Determine the (X, Y) coordinate at the center of the cell enclosing the given text.  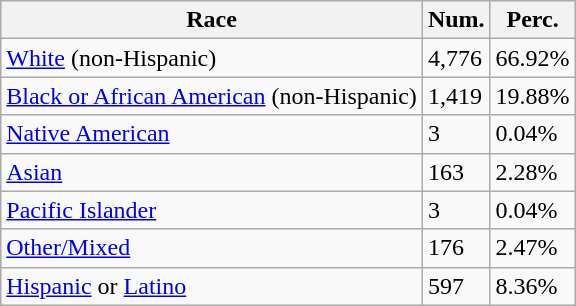
163 (456, 172)
176 (456, 248)
19.88% (532, 96)
Asian (212, 172)
4,776 (456, 58)
Other/Mixed (212, 248)
Hispanic or Latino (212, 286)
Pacific Islander (212, 210)
Native American (212, 134)
8.36% (532, 286)
Perc. (532, 20)
Black or African American (non-Hispanic) (212, 96)
2.47% (532, 248)
White (non-Hispanic) (212, 58)
66.92% (532, 58)
Race (212, 20)
1,419 (456, 96)
2.28% (532, 172)
597 (456, 286)
Num. (456, 20)
